Return [x, y] of the center of cell containing provided text 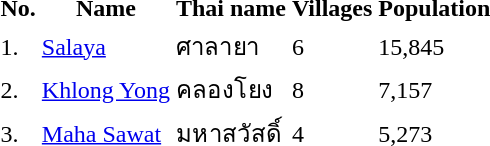
6 [332, 46]
Khlong Yong [106, 90]
8 [332, 90]
ศาลายา [230, 46]
คลองโยง [230, 90]
Salaya [106, 46]
